Return (x, y) of the center of cell containing provided text 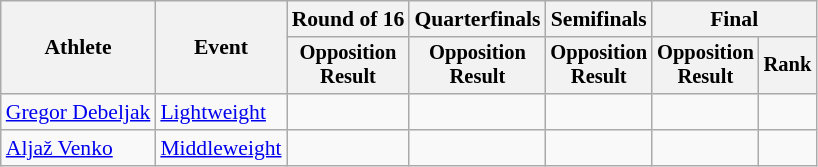
Rank (788, 66)
Gregor Debeljak (78, 112)
Athlete (78, 48)
Quarterfinals (477, 19)
Round of 16 (348, 19)
Event (220, 48)
Lightweight (220, 112)
Middleweight (220, 148)
Aljaž Venko (78, 148)
Final (734, 19)
Semifinals (598, 19)
